Detect which cell encompasses the target text, then output its [x, y] center coordinate. 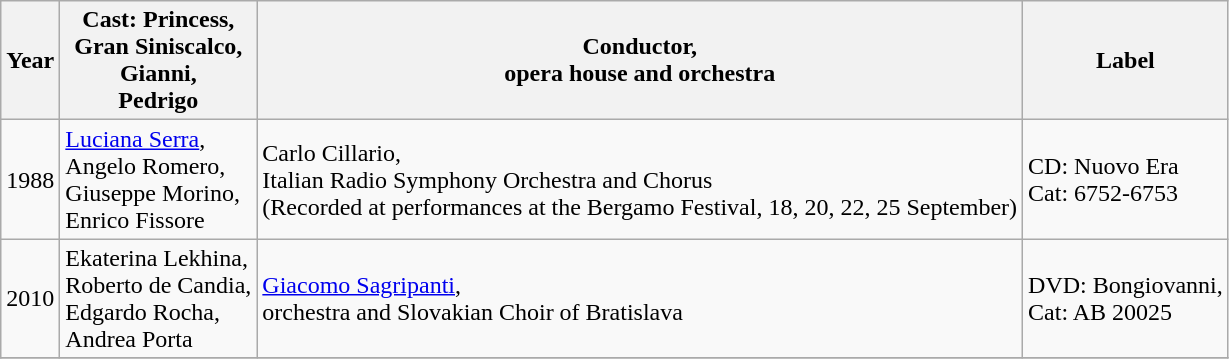
Year [30, 60]
Label [1126, 60]
Giacomo Sagripanti,orchestra and Slovakian Choir of Bratislava [640, 298]
2010 [30, 298]
DVD: Bongiovanni,Cat: AB 20025 [1126, 298]
Ekaterina Lekhina,Roberto de Candia,Edgardo Rocha,Andrea Porta [158, 298]
CD: Nuovo EraCat: 6752-6753 [1126, 180]
Luciana Serra,Angelo Romero,Giuseppe Morino,Enrico Fissore [158, 180]
Conductor,opera house and orchestra [640, 60]
Cast: Princess,Gran Siniscalco,Gianni,Pedrigo [158, 60]
1988 [30, 180]
Carlo Cillario,Italian Radio Symphony Orchestra and Chorus(Recorded at performances at the Bergamo Festival, 18, 20, 22, 25 September) [640, 180]
